Output the (x, y) coordinate of the center of the cell containing the given text.  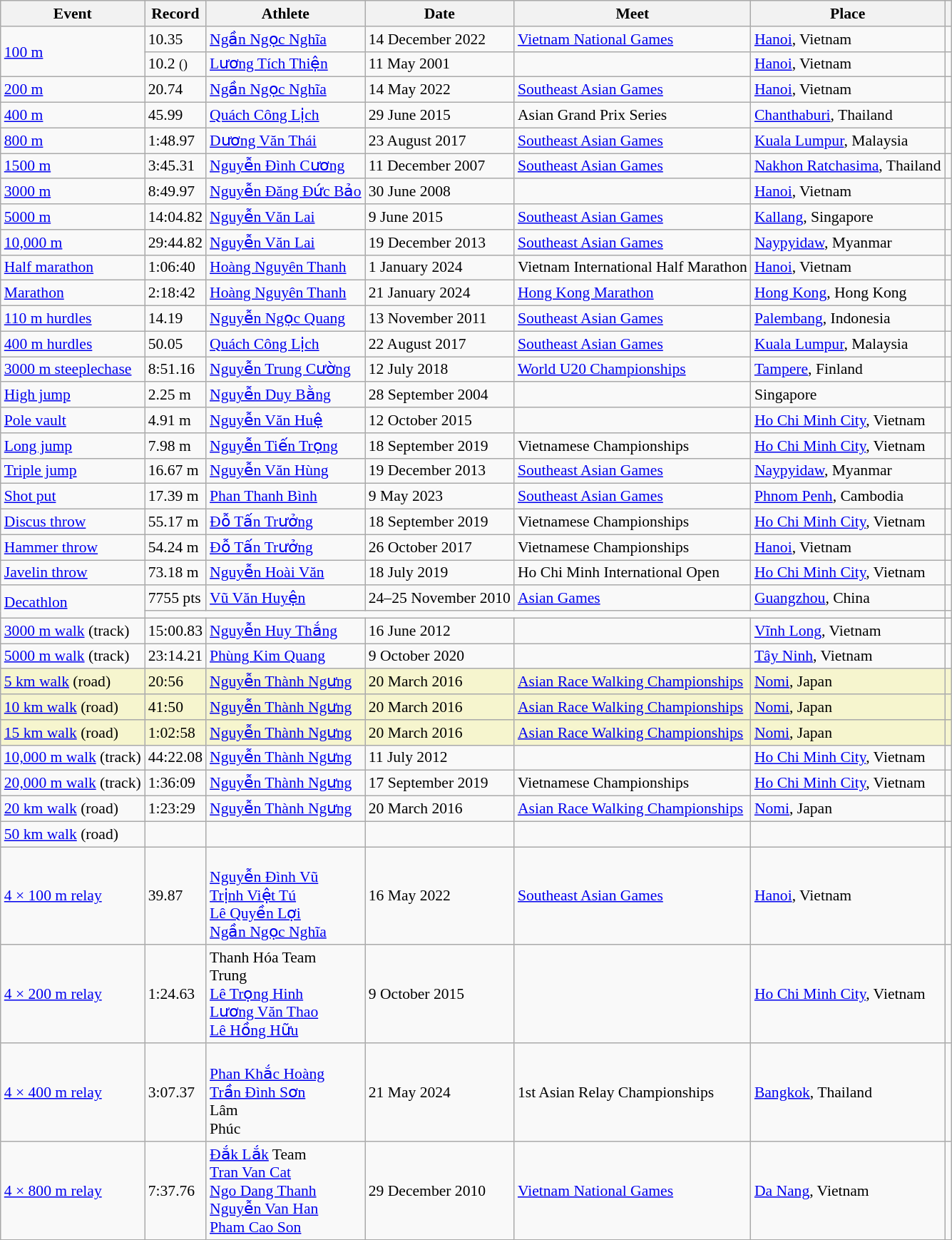
5000 m (73, 217)
13 November 2011 (439, 319)
50 km walk (road) (73, 834)
17.39 m (175, 497)
21 May 2024 (439, 1092)
1500 m (73, 166)
23:14.21 (175, 656)
1:02:58 (175, 733)
Guangzhou, China (848, 599)
7.98 m (175, 446)
1:36:09 (175, 783)
Long jump (73, 446)
16 May 2022 (439, 896)
Event (73, 14)
Marathon (73, 293)
3000 m steeplechase (73, 370)
26 October 2017 (439, 547)
Shot put (73, 497)
Vietnam International Half Marathon (633, 268)
Nguyễn Ngọc Quang (285, 319)
Nguyễn Trung Cường (285, 370)
Date (439, 14)
Kallang, Singapore (848, 217)
11 December 2007 (439, 166)
39.87 (175, 896)
20.74 (175, 90)
15:00.83 (175, 631)
1st Asian Relay Championships (633, 1092)
Nguyễn Văn Huệ (285, 420)
41:50 (175, 707)
Javelin throw (73, 573)
Hong Kong Marathon (633, 293)
Vũ Văn Huyện (285, 599)
Meet (633, 14)
21 January 2024 (439, 293)
Nguyễn Đình Cương (285, 166)
8:49.97 (175, 192)
3:07.37 (175, 1092)
14.19 (175, 319)
29 December 2010 (439, 1191)
16 June 2012 (439, 631)
800 m (73, 141)
10.35 (175, 39)
1:23:29 (175, 809)
Nguyễn Duy Bằng (285, 395)
Half marathon (73, 268)
Record (175, 14)
Bangkok, Thailand (848, 1092)
12 October 2015 (439, 420)
Nguyễn Văn Hùng (285, 471)
Nguyễn Đăng Đức Bảo (285, 192)
4 × 200 m relay (73, 995)
9 October 2020 (439, 656)
5000 m walk (track) (73, 656)
54.24 m (175, 547)
Da Nang, Vietnam (848, 1191)
11 July 2012 (439, 758)
Nguyễn Huy Thắng (285, 631)
24–25 November 2010 (439, 599)
Singapore (848, 395)
Phnom Penh, Cambodia (848, 497)
9 October 2015 (439, 995)
18 July 2019 (439, 573)
4.91 m (175, 420)
7755 pts (175, 599)
Pole vault (73, 420)
World U20 Championships (633, 370)
1:24.63 (175, 995)
Thanh Hóa TeamTrungLê Trọng HinhLương Văn ThaoLê Hồng Hữu (285, 995)
10.2 () (175, 64)
Triple jump (73, 471)
8:51.16 (175, 370)
Phùng Kim Quang (285, 656)
Tây Ninh, Vietnam (848, 656)
1:48.97 (175, 141)
17 September 2019 (439, 783)
Nakhon Ratchasima, Thailand (848, 166)
22 August 2017 (439, 344)
10 km walk (road) (73, 707)
High jump (73, 395)
2.25 m (175, 395)
50.05 (175, 344)
44:22.08 (175, 758)
14 December 2022 (439, 39)
Nguyễn Hoài Văn (285, 573)
3000 m (73, 192)
10,000 m walk (track) (73, 758)
Place (848, 14)
4 × 800 m relay (73, 1191)
Nguyễn Tiến Trọng (285, 446)
10,000 m (73, 243)
400 m hurdles (73, 344)
Athlete (285, 14)
Chanthaburi, Thailand (848, 116)
Vĩnh Long, Vietnam (848, 631)
3:45.31 (175, 166)
3000 m walk (track) (73, 631)
9 May 2023 (439, 497)
30 June 2008 (439, 192)
110 m hurdles (73, 319)
14 May 2022 (439, 90)
Tampere, Finland (848, 370)
Hong Kong, Hong Kong (848, 293)
5 km walk (road) (73, 682)
20,000 m walk (track) (73, 783)
55.17 m (175, 522)
11 May 2001 (439, 64)
2:18:42 (175, 293)
Nguyễn Đình VũTrịnh Việt TúLê Quyền LợiNgần Ngọc Nghĩa (285, 896)
20 km walk (road) (73, 809)
7:37.76 (175, 1191)
4 × 100 m relay (73, 896)
16.67 m (175, 471)
15 km walk (road) (73, 733)
Asian Grand Prix Series (633, 116)
29 June 2015 (439, 116)
Decathlon (73, 602)
45.99 (175, 116)
Palembang, Indonesia (848, 319)
Đắk Lắk TeamTran Van CatNgo Dang ThanhNguyễn Van HanPham Cao Son (285, 1191)
Asian Games (633, 599)
Phan Khắc HoàngTrần Đình SơnLâmPhúc (285, 1092)
1:06:40 (175, 268)
29:44.82 (175, 243)
1 January 2024 (439, 268)
400 m (73, 116)
Ho Chi Minh International Open (633, 573)
Dương Văn Thái (285, 141)
100 m (73, 51)
73.18 m (175, 573)
4 × 400 m relay (73, 1092)
14:04.82 (175, 217)
Phan Thanh Bình (285, 497)
9 June 2015 (439, 217)
28 September 2004 (439, 395)
20:56 (175, 682)
23 August 2017 (439, 141)
Lương Tích Thiện (285, 64)
200 m (73, 90)
12 July 2018 (439, 370)
Discus throw (73, 522)
Hammer throw (73, 547)
